Extract the (x, y) coordinate from the center of the cell holding the provided text.  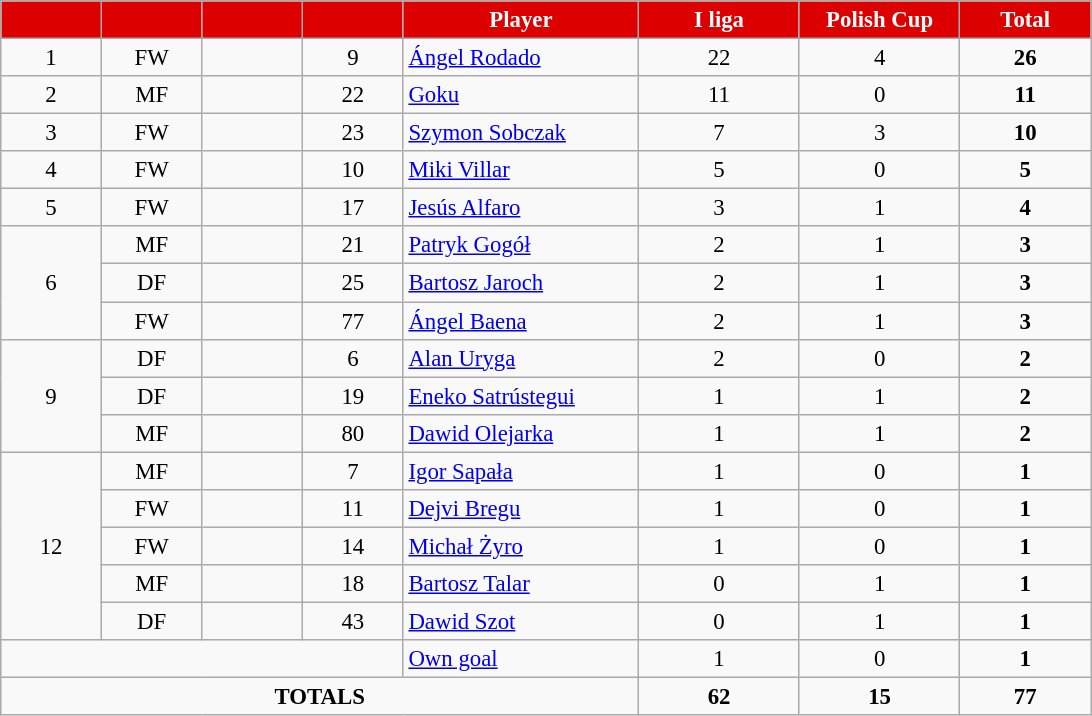
23 (354, 133)
26 (1026, 58)
Player (521, 20)
43 (354, 621)
Igor Sapała (521, 471)
Own goal (521, 659)
80 (354, 433)
Ángel Baena (521, 321)
15 (880, 697)
Ángel Rodado (521, 58)
Szymon Sobczak (521, 133)
I liga (720, 20)
Goku (521, 95)
Bartosz Jaroch (521, 283)
Total (1026, 20)
Michał Żyro (521, 546)
Eneko Satrústegui (521, 396)
18 (354, 584)
Dawid Olejarka (521, 433)
19 (354, 396)
62 (720, 697)
TOTALS (320, 697)
Dawid Szot (521, 621)
Alan Uryga (521, 358)
Dejvi Bregu (521, 509)
21 (354, 245)
Miki Villar (521, 170)
14 (354, 546)
Bartosz Talar (521, 584)
Polish Cup (880, 20)
12 (52, 546)
Patryk Gogół (521, 245)
17 (354, 208)
25 (354, 283)
Jesús Alfaro (521, 208)
